For the text-containing cell, return its midpoint in [X, Y] coordinate format. 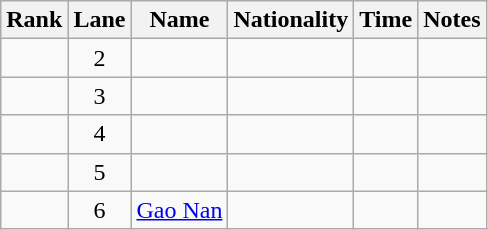
4 [100, 134]
Lane [100, 20]
Gao Nan [180, 210]
Rank [34, 20]
Name [180, 20]
6 [100, 210]
Time [386, 20]
Notes [452, 20]
3 [100, 96]
5 [100, 172]
2 [100, 58]
Nationality [291, 20]
